Return (x, y) of the center of cell containing provided text 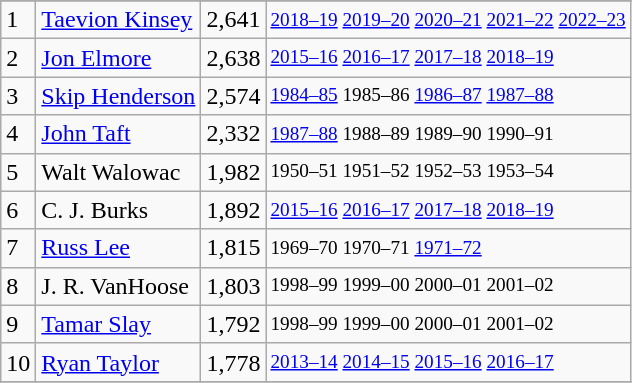
9 (18, 324)
2 (18, 58)
4 (18, 134)
Ryan Taylor (118, 362)
Walt Walowac (118, 172)
1,815 (234, 248)
8 (18, 286)
1950–51 1951–52 1952–53 1953–54 (448, 172)
1,792 (234, 324)
J. R. VanHoose (118, 286)
1,982 (234, 172)
6 (18, 210)
Taevion Kinsey (118, 20)
Russ Lee (118, 248)
2,638 (234, 58)
10 (18, 362)
7 (18, 248)
2,641 (234, 20)
Skip Henderson (118, 96)
John Taft (118, 134)
1,778 (234, 362)
1987–88 1988–89 1989–90 1990–91 (448, 134)
1984–85 1985–86 1986–87 1987–88 (448, 96)
1969–70 1970–71 1971–72 (448, 248)
3 (18, 96)
2013–14 2014–15 2015–16 2016–17 (448, 362)
1,803 (234, 286)
2018–19 2019–20 2020–21 2021–22 2022–23 (448, 20)
C. J. Burks (118, 210)
Tamar Slay (118, 324)
1 (18, 20)
2,574 (234, 96)
Jon Elmore (118, 58)
5 (18, 172)
2,332 (234, 134)
1,892 (234, 210)
